Extract the [X, Y] coordinate from the center of the cell holding the provided text.  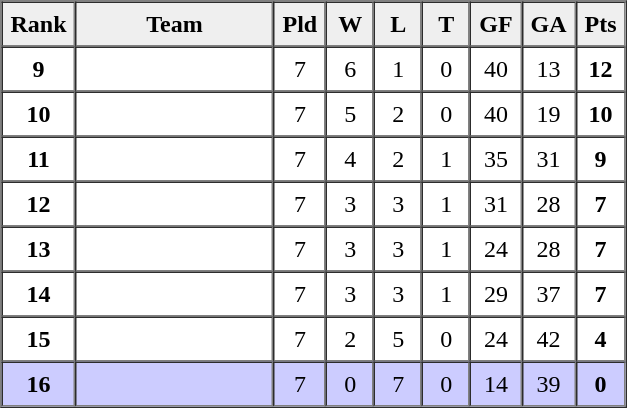
15 [39, 338]
16 [39, 384]
L [398, 24]
GF [496, 24]
6 [350, 68]
Team [175, 24]
11 [39, 158]
T [446, 24]
Pts [601, 24]
29 [496, 294]
42 [549, 338]
39 [549, 384]
GA [549, 24]
19 [549, 114]
37 [549, 294]
W [350, 24]
Rank [39, 24]
Pld [300, 24]
35 [496, 158]
